Extract the (x, y) coordinate from the center of the cell holding the provided text.  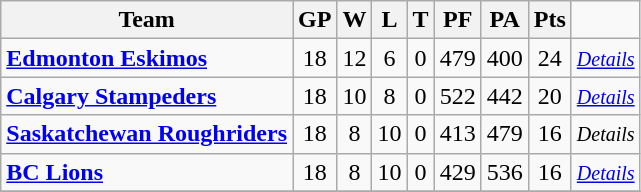
Edmonton Eskimos (147, 58)
12 (354, 58)
429 (458, 172)
GP (315, 20)
400 (504, 58)
413 (458, 134)
BC Lions (147, 172)
Calgary Stampeders (147, 96)
Team (147, 20)
Saskatchewan Roughriders (147, 134)
W (354, 20)
20 (550, 96)
PA (504, 20)
PF (458, 20)
442 (504, 96)
24 (550, 58)
6 (390, 58)
Pts (550, 20)
L (390, 20)
T (420, 20)
522 (458, 96)
536 (504, 172)
